Capture the cell that displays the provided text and extract its (x, y) central coordinate. 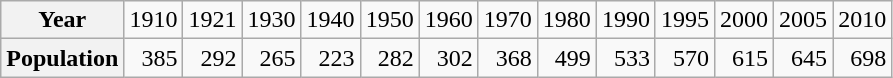
385 (154, 58)
698 (862, 58)
368 (508, 58)
1995 (684, 20)
1921 (212, 20)
2010 (862, 20)
282 (390, 58)
Year (62, 20)
615 (744, 58)
1910 (154, 20)
Population (62, 58)
1970 (508, 20)
1960 (448, 20)
1980 (566, 20)
2005 (804, 20)
302 (448, 58)
265 (272, 58)
499 (566, 58)
1930 (272, 20)
1950 (390, 20)
1940 (330, 20)
645 (804, 58)
570 (684, 58)
1990 (626, 20)
2000 (744, 20)
533 (626, 58)
223 (330, 58)
292 (212, 58)
